Pinpoint the cell where the given text exists, returning its [x, y] midpoint coordinate. 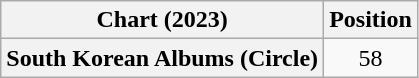
Chart (2023) [162, 20]
58 [371, 58]
South Korean Albums (Circle) [162, 58]
Position [371, 20]
